Return (x, y) of the center of cell containing provided text 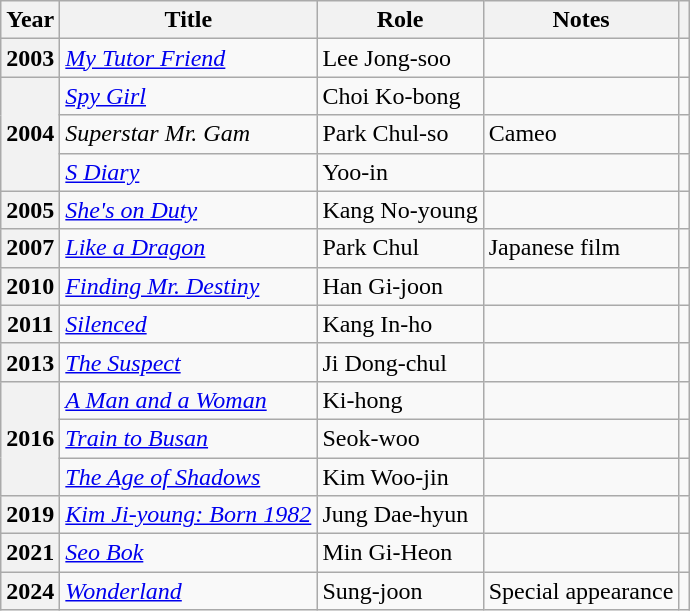
2004 (30, 134)
Sung-joon (400, 591)
Min Gi-Heon (400, 553)
2003 (30, 58)
Wonderland (188, 591)
Train to Busan (188, 438)
Spy Girl (188, 96)
2019 (30, 515)
Kim Woo-jin (400, 477)
Han Gi-joon (400, 286)
Park Chul-so (400, 134)
Seo Bok (188, 553)
Role (400, 20)
Japanese film (581, 248)
Seok-woo (400, 438)
Notes (581, 20)
Finding Mr. Destiny (188, 286)
Yoo-in (400, 172)
The Suspect (188, 362)
2010 (30, 286)
Like a Dragon (188, 248)
Kang In-ho (400, 324)
S Diary (188, 172)
Cameo (581, 134)
Kang No-young (400, 210)
Kim Ji-young: Born 1982 (188, 515)
2005 (30, 210)
Superstar Mr. Gam (188, 134)
Jung Dae-hyun (400, 515)
Title (188, 20)
Special appearance (581, 591)
A Man and a Woman (188, 400)
She's on Duty (188, 210)
2016 (30, 438)
2011 (30, 324)
Ji Dong-chul (400, 362)
2013 (30, 362)
Lee Jong-soo (400, 58)
The Age of Shadows (188, 477)
2024 (30, 591)
Ki-hong (400, 400)
Park Chul (400, 248)
Choi Ko-bong (400, 96)
My Tutor Friend (188, 58)
Year (30, 20)
Silenced (188, 324)
2021 (30, 553)
2007 (30, 248)
